Return the [x, y] coordinate for the center point of the cell that contains the specified text.  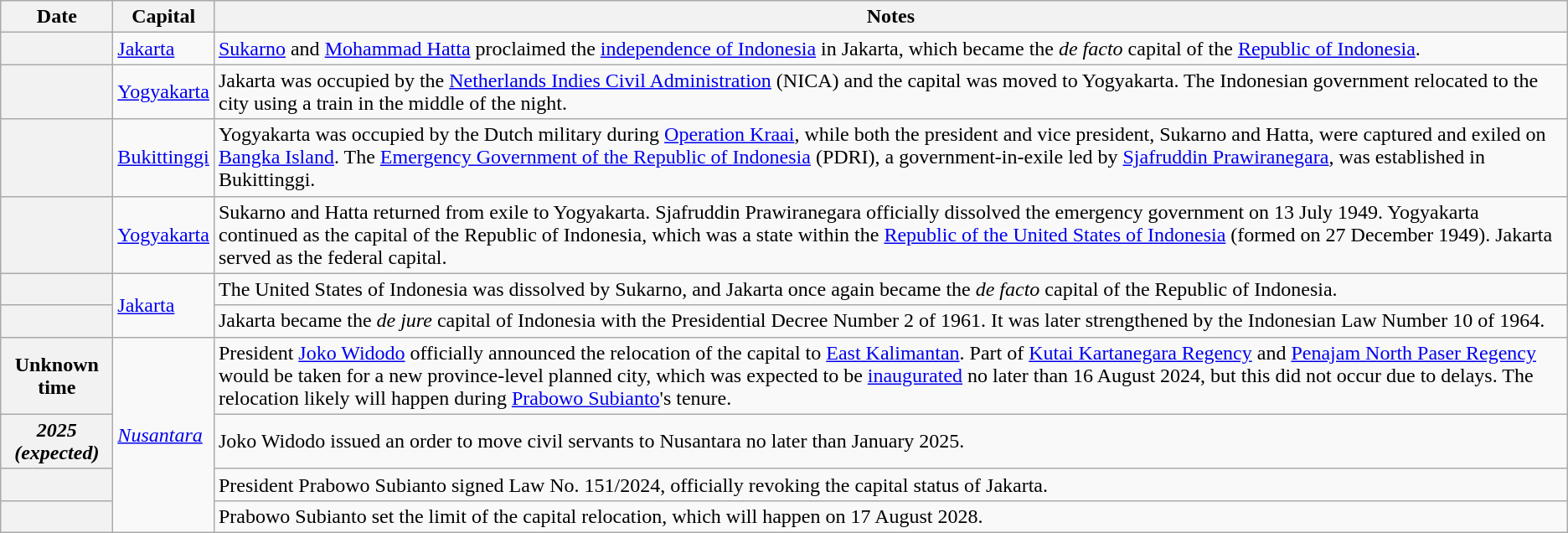
The United States of Indonesia was dissolved by Sukarno, and Jakarta once again became the de facto capital of the Republic of Indonesia. [890, 289]
Notes [890, 17]
Date [57, 17]
President Prabowo Subianto signed Law No. 151/2024, officially revoking the capital status of Jakarta. [890, 484]
Unknown time [57, 375]
Prabowo Subianto set the limit of the capital relocation, which will happen on 17 August 2028. [890, 516]
2025 (expected) [57, 441]
Bukittinggi [164, 158]
Sukarno and Mohammad Hatta proclaimed the independence of Indonesia in Jakarta, which became the de facto capital of the Republic of Indonesia. [890, 49]
Capital [164, 17]
Joko Widodo issued an order to move civil servants to Nusantara no later than January 2025. [890, 441]
Nusantara [164, 434]
